Return the (X, Y) coordinate for the center point of the cell that contains the specified text.  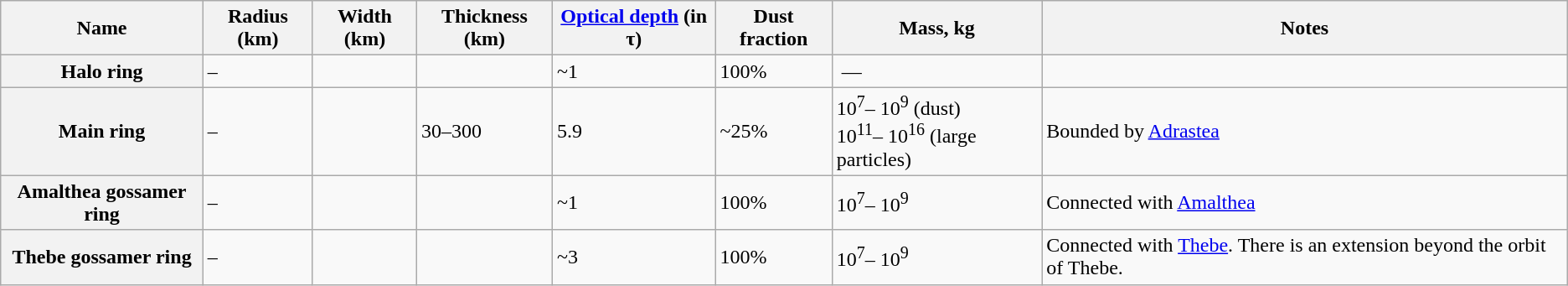
Connected with Amalthea (1305, 203)
Optical depth (in τ) (633, 29)
Dust fraction (774, 29)
~25% (774, 131)
Width (km) (364, 29)
Radius (km) (258, 29)
30–300 (485, 131)
Connected with Thebe. There is an extension beyond the orbit of Thebe. (1305, 257)
Amalthea gossamer ring (102, 203)
Mass, kg (936, 29)
— (936, 71)
Thebe gossamer ring (102, 257)
Main ring (102, 131)
Name (102, 29)
5.9 (633, 131)
Notes (1305, 29)
107– 109 (dust)1011– 1016 (large particles) (936, 131)
Bounded by Adrastea (1305, 131)
Halo ring (102, 71)
~3 (633, 257)
Thickness (km) (485, 29)
